Return [X, Y] of the center of cell containing provided text 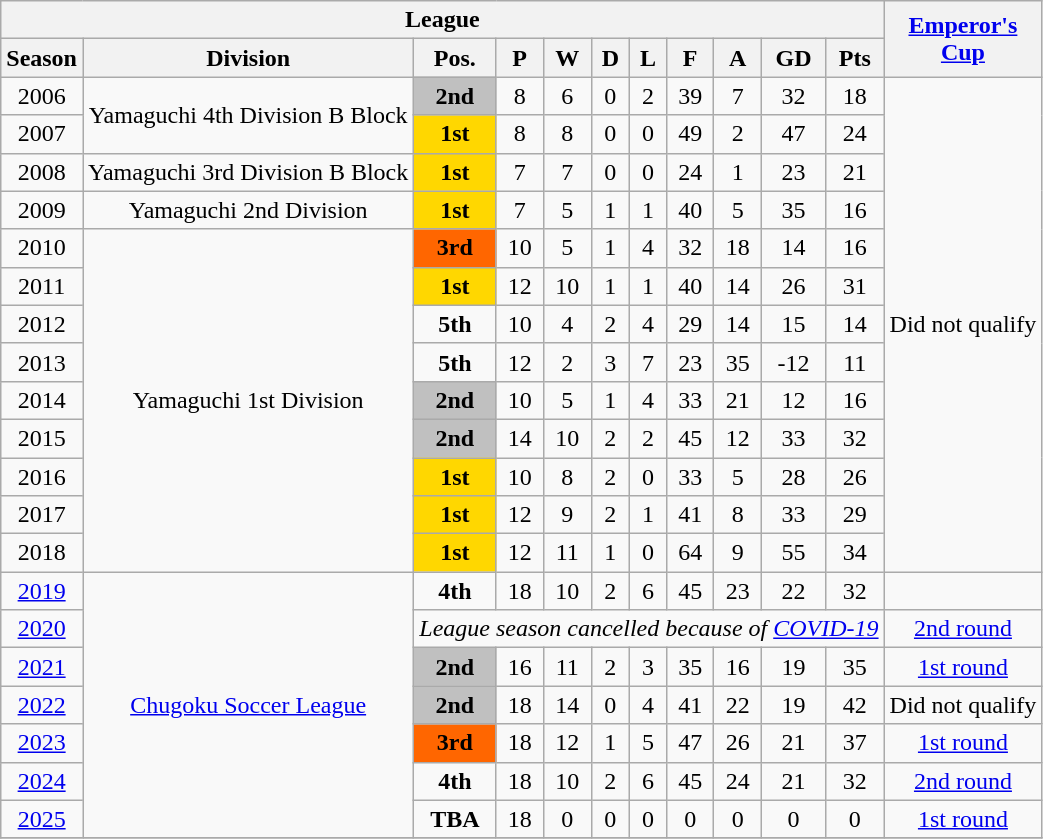
42 [854, 705]
2016 [42, 477]
2023 [42, 743]
2006 [42, 96]
2020 [42, 629]
Yamaguchi 4th Division B Block [248, 115]
-12 [794, 362]
D [610, 58]
34 [854, 553]
TBA [455, 819]
A [738, 58]
Pts [854, 58]
L [648, 58]
64 [690, 553]
GD [794, 58]
Yamaguchi 3rd Division B Block [248, 172]
49 [690, 134]
Chugoku Soccer League [248, 705]
Emperor'sCup [963, 39]
55 [794, 553]
2024 [42, 781]
2017 [42, 515]
Yamaguchi 1st Division [248, 400]
2007 [42, 134]
2014 [42, 400]
2021 [42, 667]
2015 [42, 438]
15 [794, 324]
37 [854, 743]
F [690, 58]
28 [794, 477]
2011 [42, 286]
Division [248, 58]
Season [42, 58]
League season cancelled because of COVID-19 [649, 629]
39 [690, 96]
2013 [42, 362]
Yamaguchi 2nd Division [248, 210]
League [442, 20]
2009 [42, 210]
2018 [42, 553]
2008 [42, 172]
2010 [42, 248]
Pos. [455, 58]
P [520, 58]
W [567, 58]
31 [854, 286]
2019 [42, 591]
2012 [42, 324]
2025 [42, 819]
2022 [42, 705]
